Find where the given text appears and provide that cell's center as (x, y) coordinate. 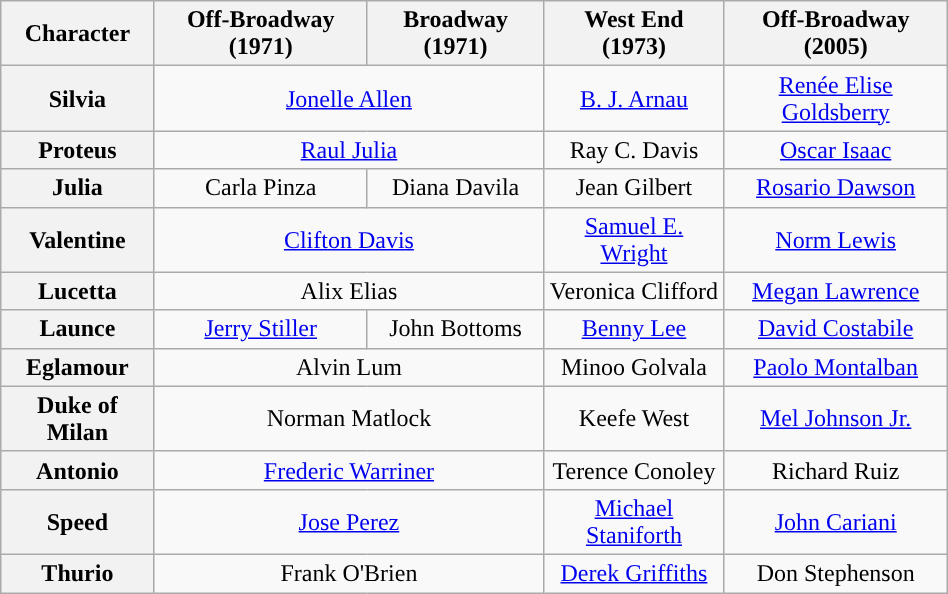
Terence Conoley (634, 470)
Eglamour (78, 367)
West End (1973) (634, 34)
Mel Johnson Jr. (836, 418)
Jean Gilbert (634, 188)
Broadway (1971) (455, 34)
Jose Perez (349, 522)
Derek Griffiths (634, 573)
Julia (78, 188)
B. J. Arnau (634, 98)
Frederic Warriner (349, 470)
Norm Lewis (836, 240)
Norman Matlock (349, 418)
Oscar Isaac (836, 150)
Veronica Clifford (634, 291)
Keefe West (634, 418)
Michael Staniforth (634, 522)
Alix Elias (349, 291)
Valentine (78, 240)
John Cariani (836, 522)
Jonelle Allen (349, 98)
Rosario Dawson (836, 188)
Off-Broadway (2005) (836, 34)
Paolo Montalban (836, 367)
Character (78, 34)
Don Stephenson (836, 573)
Launce (78, 329)
Renée Elise Goldsberry (836, 98)
Megan Lawrence (836, 291)
Silvia (78, 98)
Benny Lee (634, 329)
Diana Davila (455, 188)
Speed (78, 522)
Carla Pinza (260, 188)
Clifton Davis (349, 240)
Lucetta (78, 291)
Raul Julia (349, 150)
Richard Ruiz (836, 470)
Antonio (78, 470)
Frank O'Brien (349, 573)
Proteus (78, 150)
Minoo Golvala (634, 367)
Samuel E. Wright (634, 240)
Ray C. Davis (634, 150)
Jerry Stiller (260, 329)
Thurio (78, 573)
Duke of Milan (78, 418)
Off-Broadway (1971) (260, 34)
Alvin Lum (349, 367)
David Costabile (836, 329)
John Bottoms (455, 329)
